Scan for the cell matching the given text and deliver its (x, y) coordinate at center. 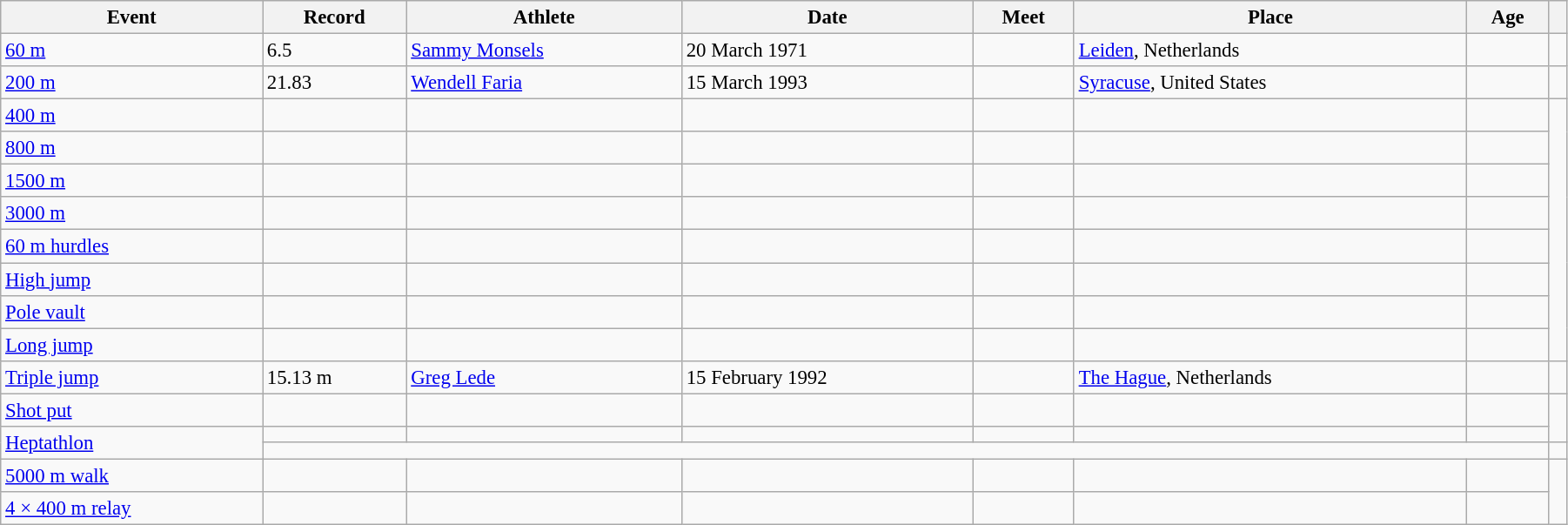
Event (132, 17)
60 m hurdles (132, 246)
200 m (132, 83)
Long jump (132, 345)
Leiden, Netherlands (1270, 50)
Triple jump (132, 377)
400 m (132, 116)
800 m (132, 148)
5000 m walk (132, 475)
Sammy Monsels (544, 50)
Date (827, 17)
Heptathlon (132, 443)
6.5 (334, 50)
Greg Lede (544, 377)
60 m (132, 50)
Place (1270, 17)
Pole vault (132, 312)
Record (334, 17)
15 February 1992 (827, 377)
Age (1508, 17)
15.13 m (334, 377)
4 × 400 m relay (132, 508)
20 March 1971 (827, 50)
21.83 (334, 83)
Athlete (544, 17)
Wendell Faria (544, 83)
Syracuse, United States (1270, 83)
High jump (132, 279)
1500 m (132, 181)
The Hague, Netherlands (1270, 377)
Meet (1023, 17)
Shot put (132, 410)
3000 m (132, 213)
15 March 1993 (827, 83)
